Pinpoint the cell where the given text exists, returning its (X, Y) midpoint coordinate. 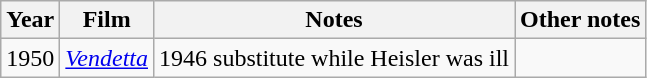
Other notes (580, 20)
Vendetta (107, 58)
Film (107, 20)
Notes (334, 20)
1946 substitute while Heisler was ill (334, 58)
Year (30, 20)
1950 (30, 58)
